Scan for the cell matching the given text and deliver its [X, Y] coordinate at center. 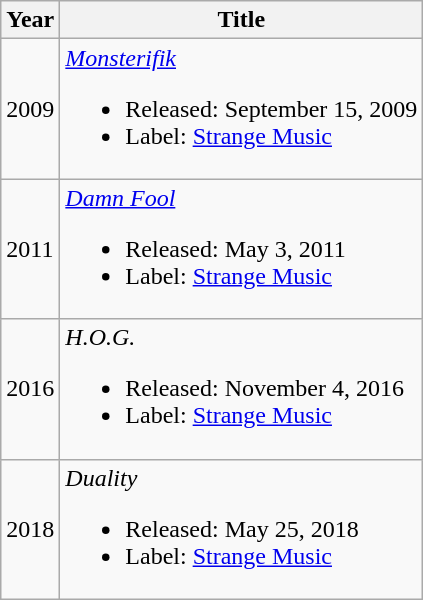
2011 [30, 249]
DualityReleased: May 25, 2018Label: Strange Music [242, 529]
Title [242, 20]
H.O.G.Released: November 4, 2016Label: Strange Music [242, 389]
2009 [30, 109]
MonsterifikReleased: September 15, 2009Label: Strange Music [242, 109]
2016 [30, 389]
Damn FoolReleased: May 3, 2011Label: Strange Music [242, 249]
2018 [30, 529]
Year [30, 20]
